Locate the cell with the specified text and output its [X, Y] center coordinate. 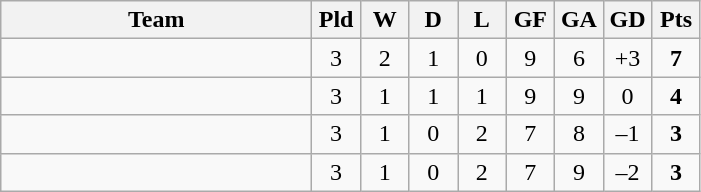
Pts [676, 20]
+3 [628, 58]
W [384, 20]
GF [530, 20]
L [482, 20]
D [434, 20]
Pld [336, 20]
–1 [628, 134]
GD [628, 20]
6 [580, 58]
GA [580, 20]
–2 [628, 172]
8 [580, 134]
Team [156, 20]
4 [676, 96]
